Extract the (x, y) coordinate from the center of the cell holding the provided text.  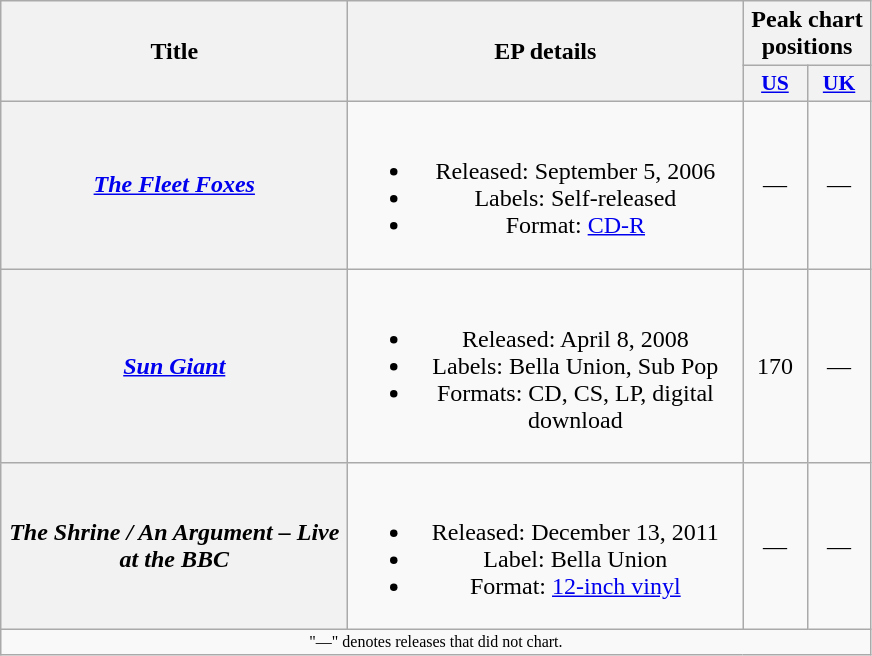
Released: December 13, 2011Label: Bella UnionFormat: 12-inch vinyl (546, 546)
EP details (546, 52)
Released: September 5, 2006Labels: Self-releasedFormat: CD-R (546, 184)
US (775, 84)
Released: April 8, 2008Labels: Bella Union, Sub PopFormats: CD, CS, LP, digital download (546, 365)
Sun Giant (174, 365)
170 (775, 365)
UK (839, 84)
Peak chart positions (807, 34)
Title (174, 52)
"—" denotes releases that did not chart. (436, 642)
The Fleet Foxes (174, 184)
The Shrine / An Argument – Live at the BBC (174, 546)
